Scan for the cell matching the given text and deliver its (X, Y) coordinate at center. 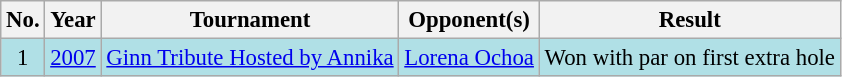
2007 (73, 58)
Result (690, 20)
Opponent(s) (469, 20)
Lorena Ochoa (469, 58)
No. (23, 20)
Tournament (250, 20)
Won with par on first extra hole (690, 58)
Ginn Tribute Hosted by Annika (250, 58)
1 (23, 58)
Year (73, 20)
